Find where the given text appears and provide that cell's center as [X, Y] coordinate. 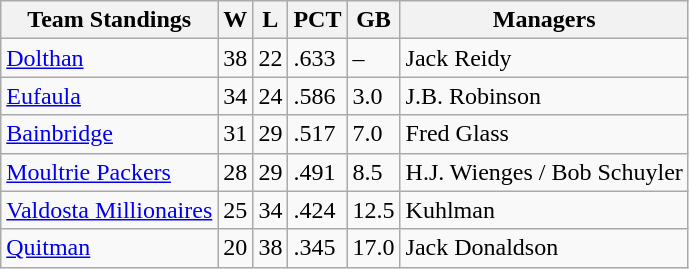
3.0 [374, 96]
Moultrie Packers [110, 172]
7.0 [374, 134]
12.5 [374, 210]
.345 [318, 248]
PCT [318, 20]
Team Standings [110, 20]
L [270, 20]
W [236, 20]
Dolthan [110, 58]
H.J. Wienges / Bob Schuyler [544, 172]
Fred Glass [544, 134]
.586 [318, 96]
.424 [318, 210]
Quitman [110, 248]
22 [270, 58]
17.0 [374, 248]
Kuhlman [544, 210]
20 [236, 248]
.633 [318, 58]
8.5 [374, 172]
Bainbridge [110, 134]
– [374, 58]
.517 [318, 134]
.491 [318, 172]
GB [374, 20]
Eufaula [110, 96]
J.B. Robinson [544, 96]
28 [236, 172]
24 [270, 96]
Jack Reidy [544, 58]
25 [236, 210]
31 [236, 134]
Jack Donaldson [544, 248]
Valdosta Millionaires [110, 210]
Managers [544, 20]
